For the text-containing cell, return its midpoint in (x, y) coordinate format. 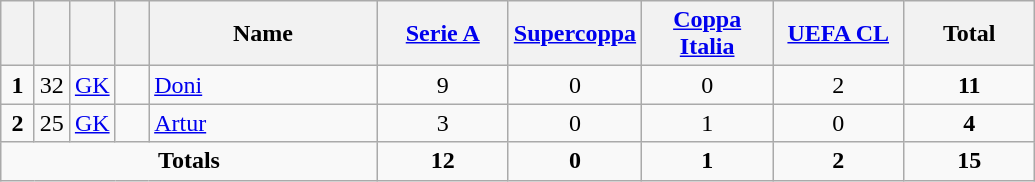
25 (52, 123)
Name (264, 34)
Artur (264, 123)
9 (442, 85)
Serie A (442, 34)
Totals (189, 161)
Supercoppa (574, 34)
11 (970, 85)
Coppa Italia (708, 34)
3 (442, 123)
32 (52, 85)
12 (442, 161)
Total (970, 34)
UEFA CL (838, 34)
Doni (264, 85)
4 (970, 123)
15 (970, 161)
